Extract the [x, y] coordinate from the center of the cell holding the provided text.  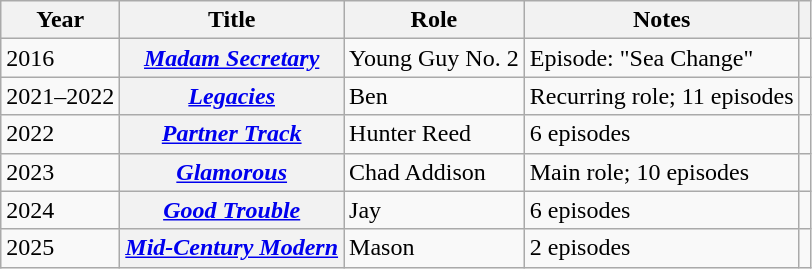
Notes [662, 20]
Role [434, 20]
Main role; 10 episodes [662, 172]
2022 [60, 134]
Ben [434, 96]
2021–2022 [60, 96]
Episode: "Sea Change" [662, 58]
2025 [60, 248]
Title [232, 20]
Mid-Century Modern [232, 248]
2016 [60, 58]
Mason [434, 248]
Hunter Reed [434, 134]
Madam Secretary [232, 58]
2 episodes [662, 248]
Good Trouble [232, 210]
Jay [434, 210]
Young Guy No. 2 [434, 58]
Recurring role; 11 episodes [662, 96]
Year [60, 20]
Legacies [232, 96]
Glamorous [232, 172]
2023 [60, 172]
Partner Track [232, 134]
2024 [60, 210]
Chad Addison [434, 172]
